Search for the cell housing the specified text and yield its (x, y) center coordinate. 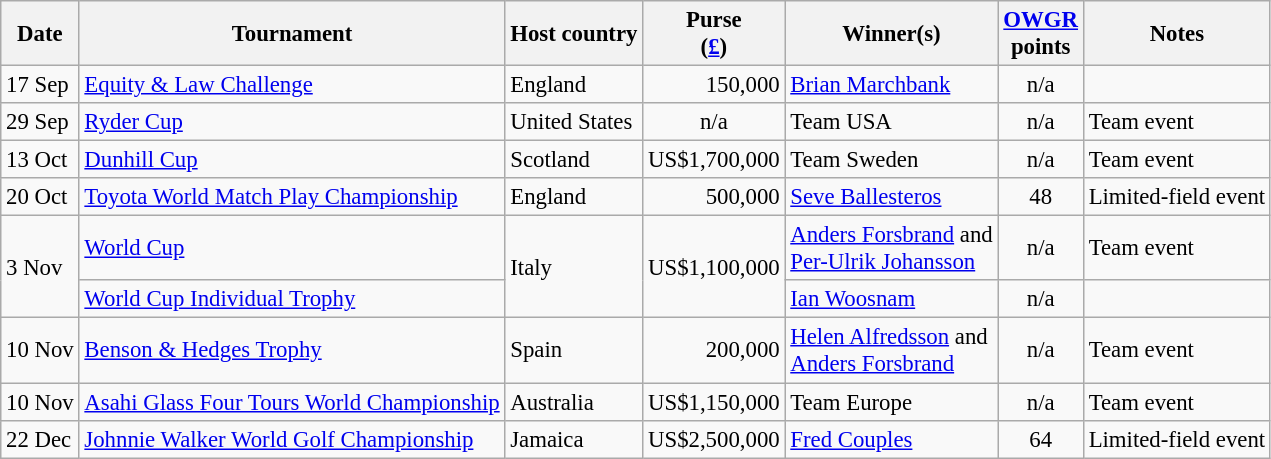
Team USA (892, 122)
US$2,500,000 (714, 439)
Team Europe (892, 402)
Ryder Cup (292, 122)
48 (1040, 197)
Asahi Glass Four Tours World Championship (292, 402)
World Cup Individual Trophy (292, 299)
22 Dec (40, 439)
US$1,100,000 (714, 267)
3 Nov (40, 267)
United States (574, 122)
29 Sep (40, 122)
Seve Ballesteros (892, 197)
Scotland (574, 160)
Purse(£) (714, 34)
Host country (574, 34)
Fred Couples (892, 439)
Winner(s) (892, 34)
20 Oct (40, 197)
Tournament (292, 34)
US$1,700,000 (714, 160)
Toyota World Match Play Championship (292, 197)
Johnnie Walker World Golf Championship (292, 439)
Jamaica (574, 439)
World Cup (292, 248)
150,000 (714, 85)
200,000 (714, 350)
13 Oct (40, 160)
Ian Woosnam (892, 299)
Team Sweden (892, 160)
Equity & Law Challenge (292, 85)
17 Sep (40, 85)
500,000 (714, 197)
Date (40, 34)
Benson & Hedges Trophy (292, 350)
64 (1040, 439)
Notes (1176, 34)
Australia (574, 402)
Helen Alfredsson and Anders Forsbrand (892, 350)
Brian Marchbank (892, 85)
Anders Forsbrand and Per-Ulrik Johansson (892, 248)
US$1,150,000 (714, 402)
Italy (574, 267)
Spain (574, 350)
OWGRpoints (1040, 34)
Dunhill Cup (292, 160)
